Locate the cell with the specified text and output its [X, Y] center coordinate. 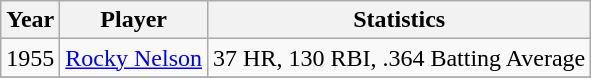
Player [134, 20]
37 HR, 130 RBI, .364 Batting Average [400, 58]
Year [30, 20]
Statistics [400, 20]
1955 [30, 58]
Rocky Nelson [134, 58]
